Locate the cell with the specified text and output its [x, y] center coordinate. 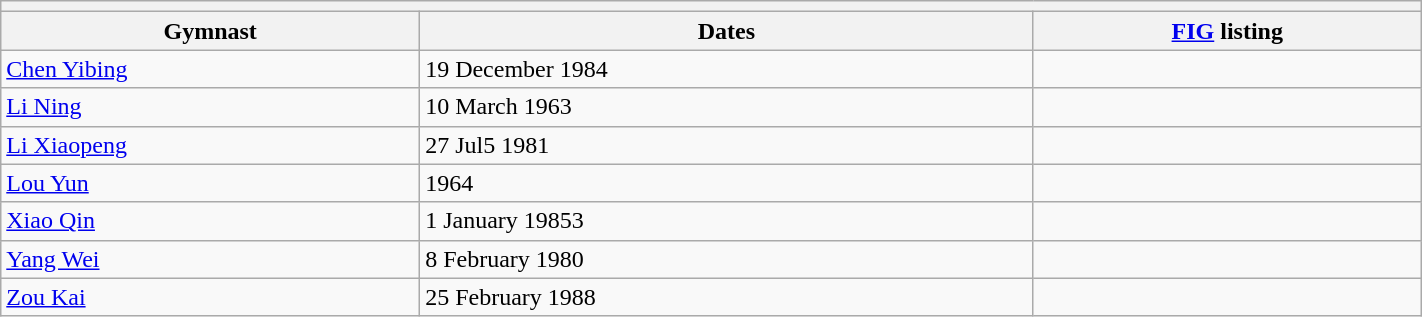
Xiao Qin [210, 221]
Gymnast [210, 31]
27 Jul5 1981 [727, 145]
10 March 1963 [727, 107]
FIG listing [1227, 31]
1964 [727, 183]
Lou Yun [210, 183]
8 February 1980 [727, 259]
Yang Wei [210, 259]
Chen Yibing [210, 69]
19 December 1984 [727, 69]
1 January 19853 [727, 221]
Li Ning [210, 107]
Zou Kai [210, 297]
Li Xiaopeng [210, 145]
25 February 1988 [727, 297]
Dates [727, 31]
